Find where the given text appears and provide that cell's center as [X, Y] coordinate. 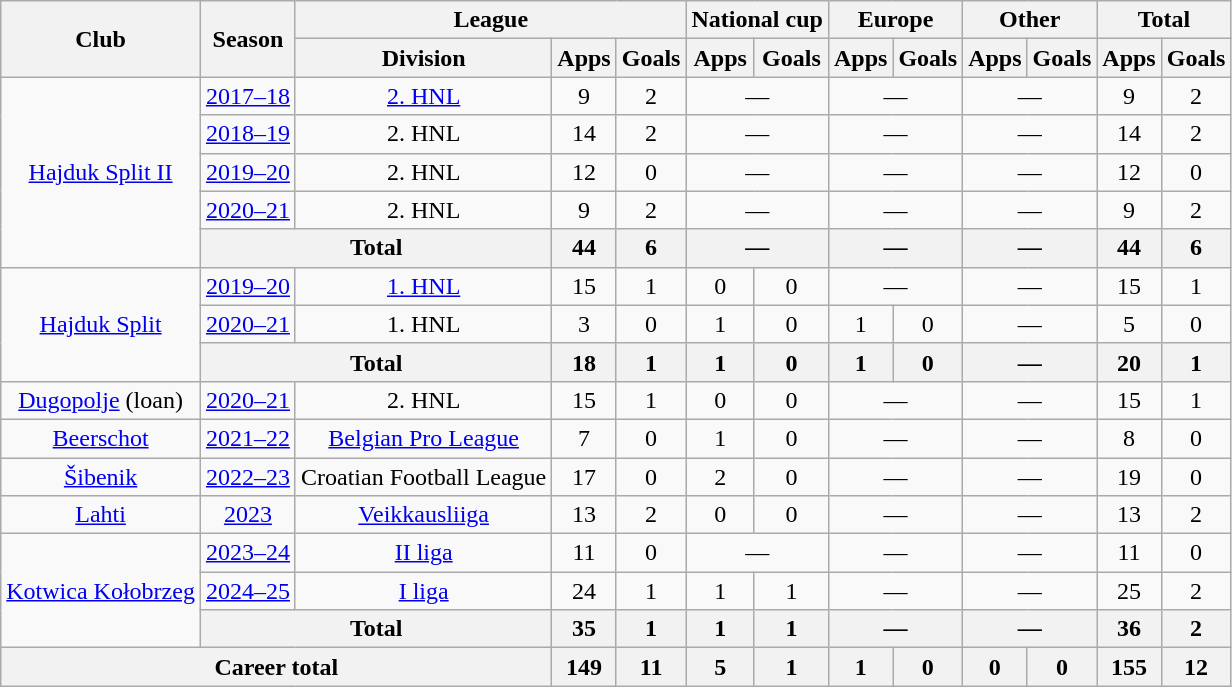
Division [423, 58]
Lahti [101, 515]
2017–18 [248, 96]
35 [584, 629]
Career total [276, 667]
National cup [757, 20]
24 [584, 591]
Belgian Pro League [423, 438]
25 [1129, 591]
League [490, 20]
I liga [423, 591]
Season [248, 39]
155 [1129, 667]
Hajduk Split [101, 324]
8 [1129, 438]
Dugopolje (loan) [101, 400]
Club [101, 39]
36 [1129, 629]
II liga [423, 553]
Kotwica Kołobrzeg [101, 591]
2023–24 [248, 553]
3 [584, 324]
Šibenik [101, 477]
Other [1030, 20]
18 [584, 362]
Hajduk Split II [101, 172]
19 [1129, 477]
Veikkausliiga [423, 515]
20 [1129, 362]
Croatian Football League [423, 477]
7 [584, 438]
2018–19 [248, 134]
2022–23 [248, 477]
17 [584, 477]
2024–25 [248, 591]
2023 [248, 515]
Beerschot [101, 438]
149 [584, 667]
2021–22 [248, 438]
Europe [895, 20]
